From the cell containing the given text, extract its center point as (X, Y) coordinate. 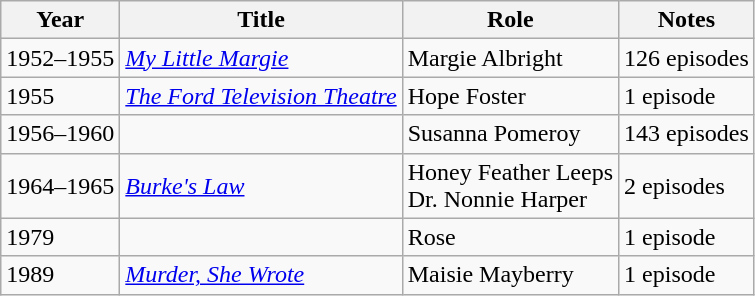
Notes (687, 20)
2 episodes (687, 186)
Burke's Law (261, 186)
126 episodes (687, 58)
1989 (60, 275)
The Ford Television Theatre (261, 96)
Murder, She Wrote (261, 275)
1955 (60, 96)
My Little Margie (261, 58)
Role (510, 20)
1979 (60, 237)
1956–1960 (60, 134)
1964–1965 (60, 186)
Rose (510, 237)
Susanna Pomeroy (510, 134)
Year (60, 20)
Title (261, 20)
1952–1955 (60, 58)
Maisie Mayberry (510, 275)
Hope Foster (510, 96)
Honey Feather LeepsDr. Nonnie Harper (510, 186)
Margie Albright (510, 58)
143 episodes (687, 134)
